Scan for the cell matching the given text and deliver its [x, y] coordinate at center. 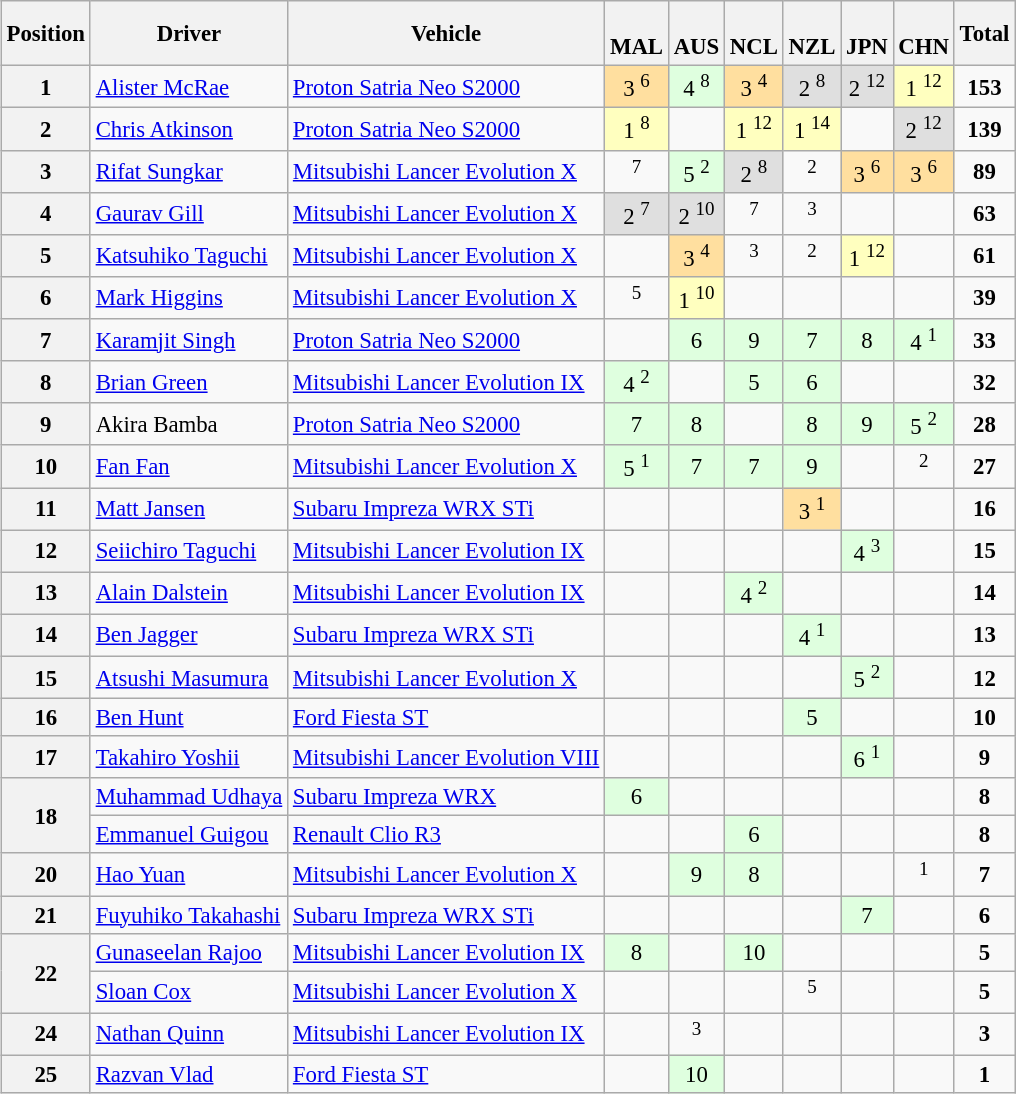
4 8 [696, 87]
JPN [867, 34]
61 [984, 255]
18 [46, 816]
89 [984, 171]
1 14 [812, 129]
Seiichiro Taguchi [188, 551]
Akira Bamba [188, 424]
CHN [924, 34]
Rifat Sungkar [188, 171]
Matt Jansen [188, 509]
Gunaseelan Rajoo [188, 952]
AUS [696, 34]
5 1 [637, 466]
139 [984, 129]
Ben Jagger [188, 635]
Vehicle [446, 34]
39 [984, 298]
32 [984, 382]
11 [46, 509]
2 7 [637, 213]
Nathan Quinn [188, 1034]
Razvan Vlad [188, 1074]
Subaru Impreza WRX [446, 797]
NCL [754, 34]
27 [984, 466]
20 [46, 874]
153 [984, 87]
Fuyuhiko Takahashi [188, 915]
Atsushi Masumura [188, 677]
Mark Higgins [188, 298]
Karamjit Singh [188, 340]
Emmanuel Guigou [188, 835]
6 1 [867, 757]
Takahiro Yoshii [188, 757]
1 8 [637, 129]
Muhammad Udhaya [188, 797]
NZL [812, 34]
28 [984, 424]
3 1 [812, 509]
25 [46, 1074]
MAL [637, 34]
22 [46, 973]
Chris Atkinson [188, 129]
Fan Fan [188, 466]
Brian Green [188, 382]
Ben Hunt [188, 717]
4 3 [867, 551]
Gaurav Gill [188, 213]
Sloan Cox [188, 992]
2 10 [696, 213]
4 [46, 213]
Hao Yuan [188, 874]
Position [46, 34]
1 10 [696, 298]
33 [984, 340]
Total [984, 34]
63 [984, 213]
24 [46, 1034]
Mitsubishi Lancer Evolution VIII [446, 757]
21 [46, 915]
Katsuhiko Taguchi [188, 255]
Alister McRae [188, 87]
Alain Dalstein [188, 593]
Driver [188, 34]
Renault Clio R3 [446, 835]
17 [46, 757]
